Scan for the cell matching the given text and deliver its [x, y] coordinate at center. 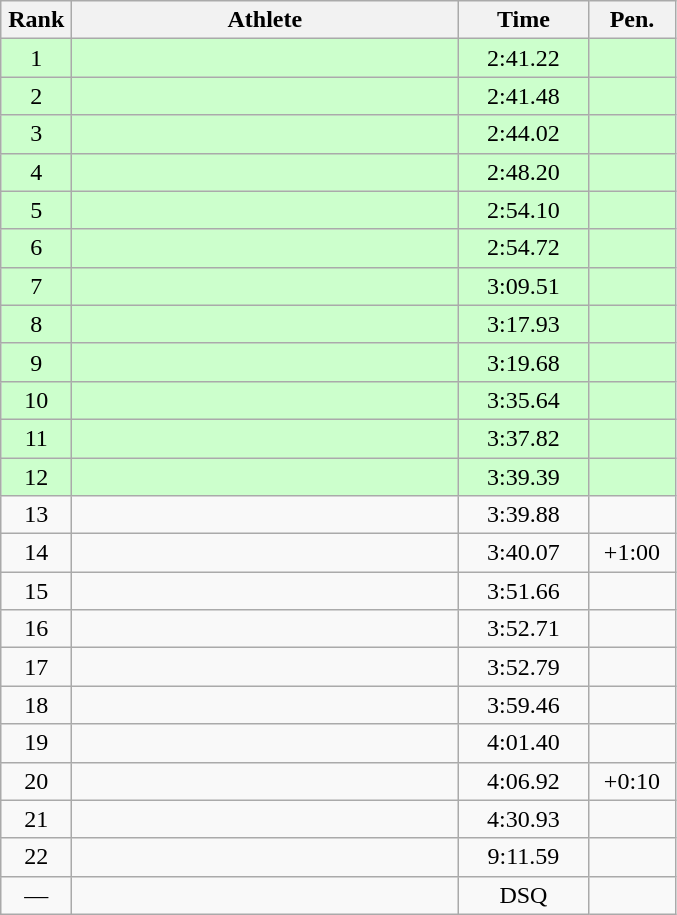
Rank [36, 20]
3:19.68 [524, 362]
2:44.02 [524, 134]
— [36, 895]
20 [36, 781]
2:48.20 [524, 172]
Athlete [265, 20]
21 [36, 819]
2 [36, 96]
Time [524, 20]
2:41.22 [524, 58]
3:52.79 [524, 667]
3:35.64 [524, 400]
+0:10 [632, 781]
1 [36, 58]
16 [36, 629]
2:41.48 [524, 96]
2:54.72 [524, 248]
13 [36, 515]
3:39.39 [524, 477]
4 [36, 172]
3:51.66 [524, 591]
14 [36, 553]
10 [36, 400]
3:40.07 [524, 553]
6 [36, 248]
4:01.40 [524, 743]
3:17.93 [524, 324]
4:30.93 [524, 819]
4:06.92 [524, 781]
18 [36, 705]
5 [36, 210]
+1:00 [632, 553]
3:39.88 [524, 515]
9 [36, 362]
3:52.71 [524, 629]
12 [36, 477]
11 [36, 438]
17 [36, 667]
3:09.51 [524, 286]
3:59.46 [524, 705]
3 [36, 134]
19 [36, 743]
15 [36, 591]
Pen. [632, 20]
7 [36, 286]
9:11.59 [524, 857]
2:54.10 [524, 210]
3:37.82 [524, 438]
DSQ [524, 895]
22 [36, 857]
8 [36, 324]
